Return [X, Y] of the center of cell containing provided text 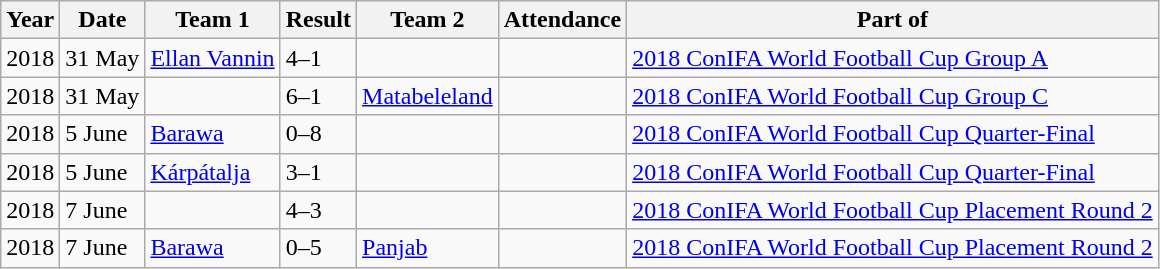
Part of [893, 20]
0–8 [318, 134]
2018 ConIFA World Football Cup Group C [893, 96]
2018 ConIFA World Football Cup Group A [893, 58]
Matabeleland [428, 96]
Kárpátalja [212, 172]
4–3 [318, 210]
3–1 [318, 172]
Panjab [428, 248]
Ellan Vannin [212, 58]
Team 2 [428, 20]
4–1 [318, 58]
Year [30, 20]
Result [318, 20]
6–1 [318, 96]
0–5 [318, 248]
Attendance [562, 20]
Team 1 [212, 20]
Date [102, 20]
